Pinpoint the cell where the given text exists, returning its (x, y) midpoint coordinate. 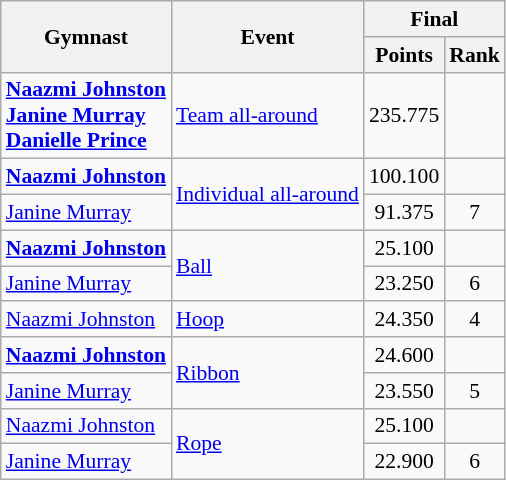
Rope (268, 444)
23.550 (404, 391)
Team all-around (268, 116)
Final (434, 19)
Points (404, 55)
Individual all-around (268, 194)
7 (474, 213)
91.375 (404, 213)
Ball (268, 266)
24.350 (404, 320)
22.900 (404, 462)
4 (474, 320)
Event (268, 36)
Ribbon (268, 372)
24.600 (404, 355)
235.775 (404, 116)
Hoop (268, 320)
5 (474, 391)
Naazmi JohnstonJanine MurrayDanielle Prince (86, 116)
Rank (474, 55)
Gymnast (86, 36)
23.250 (404, 284)
100.100 (404, 177)
